Locate the cell with the specified text and output its (x, y) center coordinate. 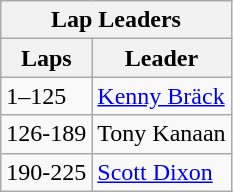
190-225 (46, 172)
Lap Leaders (116, 20)
Laps (46, 58)
Tony Kanaan (162, 134)
Leader (162, 58)
Scott Dixon (162, 172)
1–125 (46, 96)
126-189 (46, 134)
Kenny Bräck (162, 96)
